Capture the cell that displays the provided text and extract its (X, Y) central coordinate. 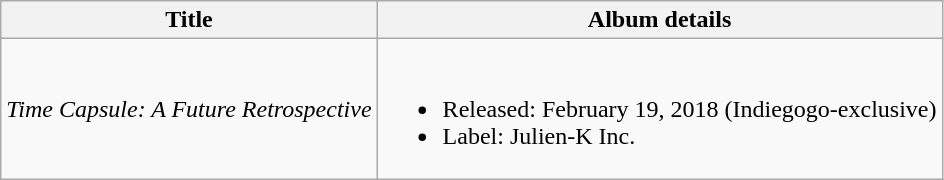
Released: February 19, 2018 (Indiegogo-exclusive)Label: Julien-K Inc. (660, 109)
Album details (660, 20)
Time Capsule: A Future Retrospective (189, 109)
Title (189, 20)
